Capture the cell that displays the provided text and extract its (x, y) central coordinate. 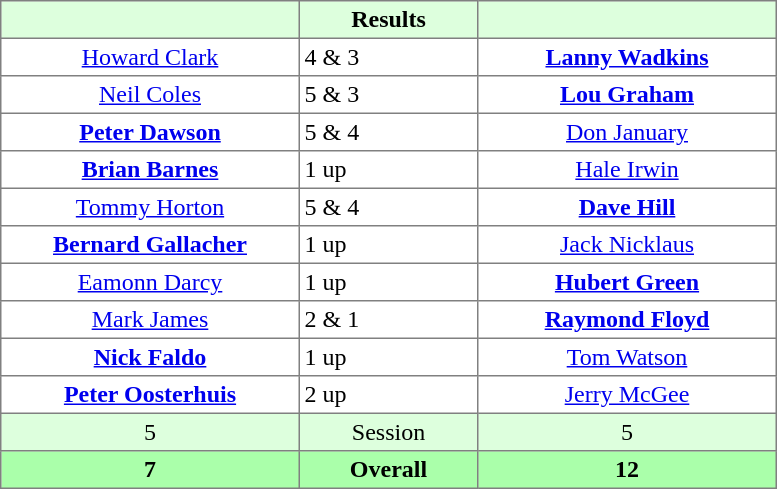
Tommy Horton (150, 207)
2 up (388, 395)
Neil Coles (150, 95)
Hubert Green (627, 282)
Jerry McGee (627, 395)
Overall (388, 470)
12 (627, 470)
Tom Watson (627, 357)
Lanny Wadkins (627, 57)
Raymond Floyd (627, 320)
5 & 3 (388, 95)
Peter Oosterhuis (150, 395)
Don January (627, 132)
Session (388, 432)
Brian Barnes (150, 170)
Peter Dawson (150, 132)
Hale Irwin (627, 170)
Jack Nicklaus (627, 245)
Mark James (150, 320)
Eamonn Darcy (150, 282)
Nick Faldo (150, 357)
Lou Graham (627, 95)
Results (388, 20)
Howard Clark (150, 57)
Dave Hill (627, 207)
2 & 1 (388, 320)
4 & 3 (388, 57)
7 (150, 470)
Bernard Gallacher (150, 245)
